Search for the cell housing the specified text and yield its [x, y] center coordinate. 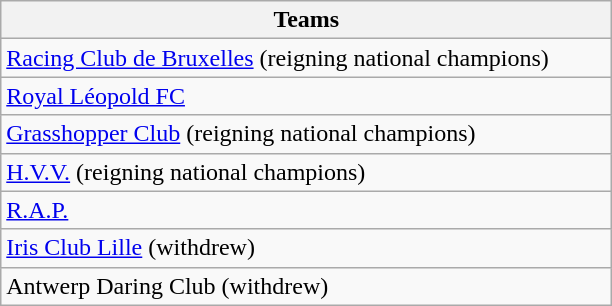
Antwerp Daring Club (withdrew) [306, 286]
R.A.P. [306, 210]
Grasshopper Club (reigning national champions) [306, 134]
Racing Club de Bruxelles (reigning national champions) [306, 58]
Iris Club Lille (withdrew) [306, 248]
Teams [306, 20]
H.V.V. (reigning national champions) [306, 172]
Royal Léopold FC [306, 96]
